Search for the cell housing the specified text and yield its [X, Y] center coordinate. 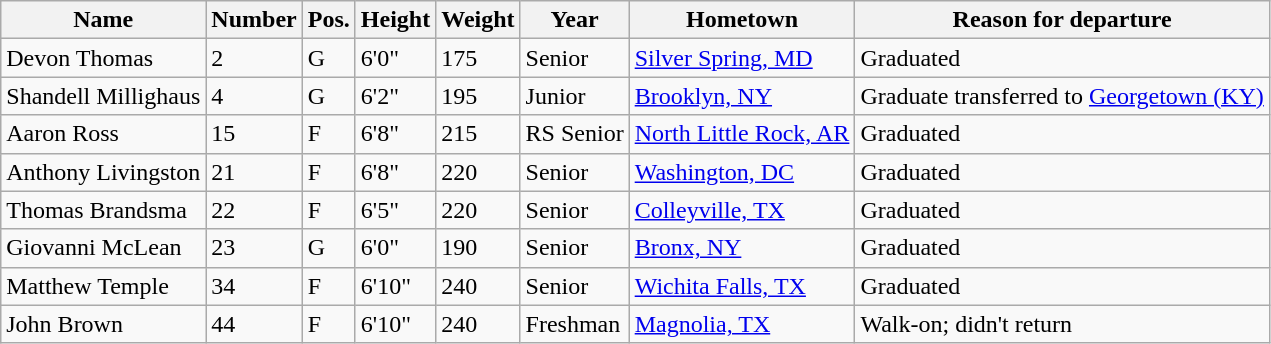
John Brown [104, 324]
Graduate transferred to Georgetown (KY) [1062, 96]
22 [254, 210]
Reason for departure [1062, 20]
Junior [574, 96]
44 [254, 324]
Matthew Temple [104, 286]
Walk-on; didn't return [1062, 324]
Giovanni McLean [104, 248]
Weight [478, 20]
Hometown [742, 20]
RS Senior [574, 134]
175 [478, 58]
Shandell Millighaus [104, 96]
Devon Thomas [104, 58]
Year [574, 20]
6'2" [395, 96]
21 [254, 172]
Anthony Livingston [104, 172]
Name [104, 20]
34 [254, 286]
23 [254, 248]
Colleyville, TX [742, 210]
15 [254, 134]
215 [478, 134]
Aaron Ross [104, 134]
4 [254, 96]
Brooklyn, NY [742, 96]
2 [254, 58]
North Little Rock, AR [742, 134]
Freshman [574, 324]
Magnolia, TX [742, 324]
195 [478, 96]
Washington, DC [742, 172]
Silver Spring, MD [742, 58]
Number [254, 20]
Thomas Brandsma [104, 210]
Wichita Falls, TX [742, 286]
Pos. [328, 20]
Bronx, NY [742, 248]
Height [395, 20]
6'5" [395, 210]
190 [478, 248]
